Return (X, Y) of the center of cell containing provided text 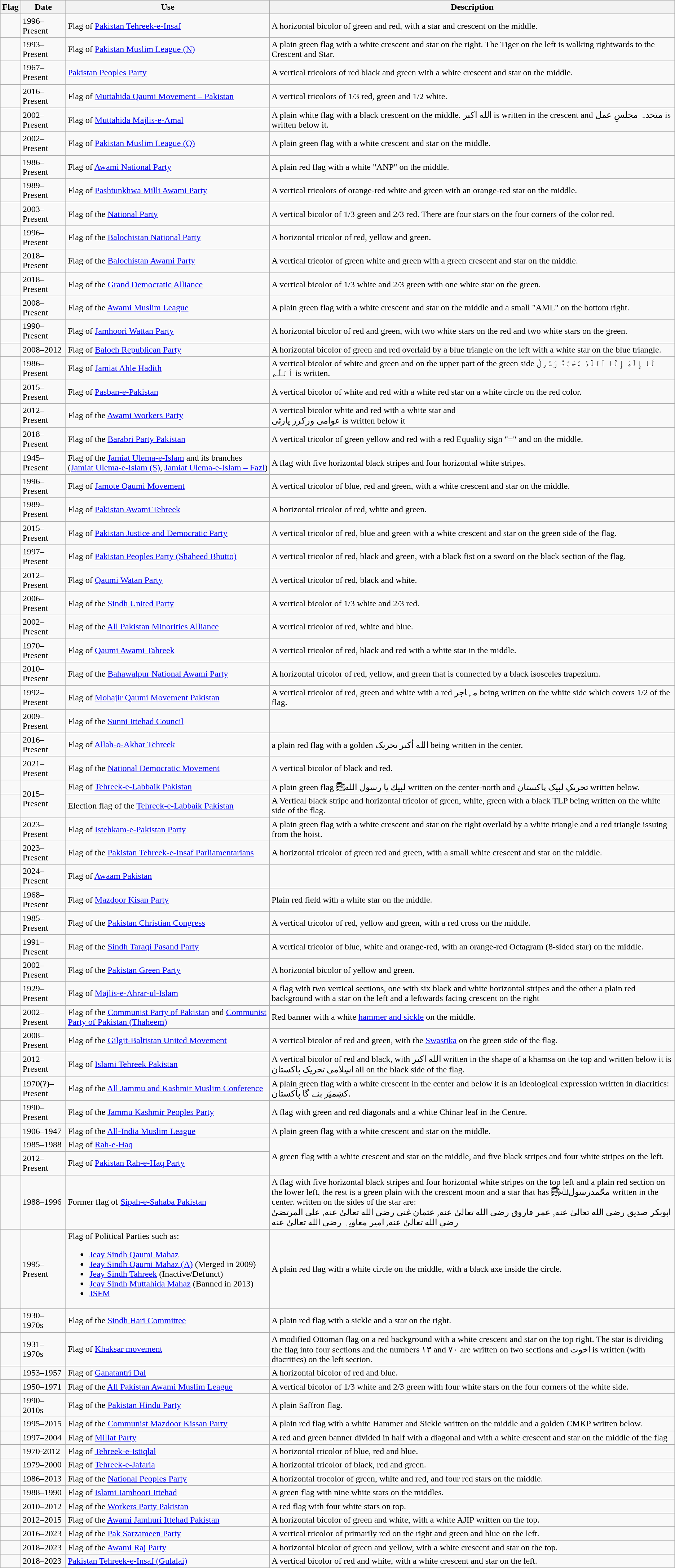
A vertical bicolor white and red with a white star andعوامی ورکرز پارٹی is written below it (472, 415)
1968–Present (43, 900)
Flag of the All-India Muslim League (168, 1131)
Flag of Islami Jamhoori Ittehad (168, 1492)
A green flag with a white crescent and star on the middle, and five black stripes and four white stripes on the left. (472, 1156)
A plain red flag with a white circle on the middle, with a black axe inside the circle. (472, 1269)
A vertical tricolor of red, white and blue. (472, 626)
A vertical tricolor of primarily red on the right and green and blue on the left. (472, 1533)
A vertical bicolor of red and white, with a white crescent and star on the left. (472, 1561)
Flag of the Sindh Hari Committee (168, 1321)
2016–2023 (43, 1533)
A vertical tricolor of red, black and green, with a black fist on a sword on the black section of the flag. (472, 557)
Flag of the Sindh Taraqi Pasand Party (168, 947)
A plain red flag with a sickle and a star on the right. (472, 1321)
1953–1957 (43, 1373)
A vertical tricolor of red, yellow and green, with a red cross on the middle. (472, 923)
2012–2015 (43, 1520)
2008–2012 (43, 350)
Flag of the Pakistan Hindu Party (168, 1405)
A vertical tricolor of green yellow and red with a red Equality sign "=" and on the middle. (472, 439)
Flag of the Gilgit-Baltistan United Movement (168, 1040)
Flag of the Awami Raj Party (168, 1547)
Flag of Qaumi Awami Tahreek (168, 650)
A horizontal bicolor of red and blue. (472, 1373)
a plain red flag with a golden الله أكبر تحریک being written in the center. (472, 745)
Flag of the Communist Mazdoor Kissan Party (168, 1424)
A vertical bicolor of white and green and on the upper part of the green side لَا إِلَٰهَ إِلَّا ٱللَّٰهُ مُحَمَّدٌ رَسُولُ ٱللَّٰهِ‎ is written. (472, 368)
Flag of Jamhoori Wattan Party (168, 331)
Flag of Pakistan Peoples Party (Shaheed Bhutto) (168, 557)
A horizontal bicolor of green and yellow, with a white crescent and star on the top. (472, 1547)
Flag of Rah-e-Haq (168, 1144)
1993–Present (43, 49)
Plain red field with a white star on the middle. (472, 900)
Flag of Pakistan Awami Tehreek (168, 510)
Flag of the Workers Party Pakistan (168, 1506)
A vertical tricolor of blue, white and orange-red, with an orange-red Octagram (8-sided star) on the middle. (472, 947)
Flag of Khaksar movement (168, 1349)
A vertical bicolor of white and red with a white red star on a white circle on the red color. (472, 391)
A plain green flag with a white crescent and star on the right overlaid by a white triangle and a red triangle issuing from the hoist. (472, 829)
A vertical tricolor of blue, red and green, with a white crescent and star on the middle. (472, 486)
Flag of Qaumi Watan Party (168, 580)
1988–1996 (43, 1202)
1995–2015 (43, 1424)
A horizontal bicolor of red and green, with two white stars on the red and two white stars on the green. (472, 331)
1990–2010s (43, 1405)
2024–Present (43, 876)
A red and green banner divided in half with a diagonal and with a white crescent and star on the middle of the flag (472, 1438)
A horizontal tricolor of black, red and green. (472, 1465)
Flag of Tehreek-e-Jafaria (168, 1465)
Flag of Baloch Republican Party (168, 350)
A plain green flag with a white crescent and star on the middle and a small "AML" on the bottom right. (472, 308)
Flag of the Barabri Party Pakistan (168, 439)
Flag of Pakistan Muslim League (N) (168, 49)
Flag of the Sindh United Party (168, 603)
A plain green flag لبيك يا رسول اللهﷺ written on the center-north and تحریکِ لبیک پاکستان written below. (472, 787)
Description (472, 7)
1970(?)–Present (43, 1089)
Flag of the Communist Party of Pakistan and Communist Party of Pakistan (Thaheem) (168, 1016)
A vertical tricolor of red, green and white with a red مہاجر being written on the white side which covers 1/2 of the flag. (472, 698)
Flag of the Pakistan Tehreek-e-Insaf Parliamentarians (168, 853)
Flag of the National Peoples Party (168, 1479)
Flag of Pasban-e-Pakistan (168, 391)
Flag of Jamiat Ahle Hadith (168, 368)
Flag (10, 7)
A plain white flag with a black crescent on the middle. الله اكبر is written in the crescent and متحدہ مجلسِ عمل is written below it. (472, 120)
Flag of Allah-o-Akbar Tehreek (168, 745)
Flag of the Awami Jamhuri Ittehad Pakistan (168, 1520)
A vertical tricolor of red, blue and green with a white crescent and star on the green side of the flag. (472, 533)
1986–2013 (43, 1479)
Flag of Ganatantri Dal (168, 1373)
Use (168, 7)
A horizontal bicolor of green and white, with a white AJIP written on the top. (472, 1520)
A vertical tricolors of 1/3 red, green and 1/2 white. (472, 96)
Flag of Pakistan Muslim League (Q) (168, 143)
Date (43, 7)
A vertical tricolor of red, black and red with a white star in the middle. (472, 650)
Pakistan Peoples Party (168, 73)
Flag of Mazdoor Kisan Party (168, 900)
1991–Present (43, 947)
A vertical bicolor of 1/3 white and 2/3 green with one white star on the green. (472, 284)
A horizontal trocolor of green, white and red, and four red stars on the middle. (472, 1479)
1988–1990 (43, 1492)
Flag of the Sunni Ittehad Council (168, 721)
1970–Present (43, 650)
Flag of Jamote Qaumi Movement (168, 486)
1929–Present (43, 993)
A flag with five horizontal black stripes and four horizontal white stripes. (472, 463)
1950–1971 (43, 1387)
A vertical bicolor of red and green, with the Swastika on the green side of the flag. (472, 1040)
Flag of Pakistan Tehreek-e-Insaf (168, 26)
Flag of the All Pakistan Minorities Alliance (168, 626)
1930–1970s (43, 1321)
2010–Present (43, 674)
Flag of the Grand Democratic Alliance (168, 284)
Flag of the Pakistan Christian Congress (168, 923)
Flag of Istehkam-e-Pakistan Party (168, 829)
A vertical bicolor of 1/3 green and 2/3 red. There are four stars on the four corners of the color red. (472, 214)
1906–1947 (43, 1131)
1970-2012 (43, 1451)
1997–Present (43, 557)
A vertical tricolor of red, black and white. (472, 580)
Election flag of the Tehreek-e-Labbaik Pakistan (168, 806)
Flag of Islami Tehreek Pakistan (168, 1064)
1985–Present (43, 923)
Flag of the National Party (168, 214)
A horizontal bicolor of yellow and green. (472, 970)
A vertical bicolor of black and red. (472, 768)
A vertical tricolor of green white and green with a green crescent and star on the middle. (472, 261)
Flag of the All Jammu and Kashmir Muslim Conference (168, 1089)
A flag with green and red diagonals and a white Chinar leaf in the Centre. (472, 1112)
A horizontal bicolor of green and red, with a star and crescent on the middle. (472, 26)
Flag of the Jamiat Ulema-e-Islam and its branches (Jamiat Ulema-e-Islam (S), Jamiat Ulema-e-Islam – Fazl) (168, 463)
A plain red flag with a white "ANP" on the middle. (472, 167)
A horizontal tricolor of red, yellow and green. (472, 237)
Flag of Pakistan Justice and Democratic Party (168, 533)
2021–Present (43, 768)
A plain green flag with a white crescent and star on the right. The Tiger on the left is walking rightwards to the Crescent and Star. (472, 49)
Former flag of Sipah-e-Sahaba Pakistan (168, 1202)
Flag of Majlis-e-Ahrar-ul-Islam (168, 993)
A red flag with four white stars on top. (472, 1506)
A horizontal tricolor of green red and green, with a small white crescent and star on the middle. (472, 853)
1997–2004 (43, 1438)
Flag of the Awami Muslim League (168, 308)
2003–Present (43, 214)
A vertical tricolors of orange-red white and green with an orange-red star on the middle. (472, 190)
Flag of the National Democratic Movement (168, 768)
1985–1988 (43, 1144)
Flag of the Pak Sarzameen Party (168, 1533)
Flag of the Jammu Kashmir Peoples Party (168, 1112)
Red banner with a white hammer and sickle on the middle. (472, 1016)
A plain red flag with a white Hammer and Sickle written on the middle and a golden CMKP written below. (472, 1424)
A vertical tricolors of red black and green with a white crescent and star on the middle. (472, 73)
Flag of the Balochistan Awami Party (168, 261)
A horizontal tricolor of red, white and green. (472, 510)
1995–Present (43, 1269)
A green flag with nine white stars on the middles. (472, 1492)
A Vertical black stripe and horizontal tricolor of green, white, green with a black TLP being written on the white side of the flag. (472, 806)
2010–2012 (43, 1506)
Flag of the Bahawalpur National Awami Party (168, 674)
1979–2000 (43, 1465)
A horizontal bicolor of green and red overlaid by a blue triangle on the left with a white star on the blue triangle. (472, 350)
Flag of the All Pakistan Awami Muslim League (168, 1387)
Flag of Muttahida Majlis-e-Amal (168, 120)
A plain green flag with a white crescent in the center and below it is an ideological expression written in diacritics: کشِمیَر بنے گا پاَکستان. (472, 1089)
2009–Present (43, 721)
A vertical bicolor of 1/3 white and 2/3 red. (472, 603)
A plain Saffron flag. (472, 1405)
2006–Present (43, 603)
Flag of Tehreek-e-Labbaik Pakistan (168, 787)
Pakistan Tehreek-e-Insaf (Gulalai) (168, 1561)
Flag of Tehreek-e-Istiqlal (168, 1451)
Flag of Awaam Pakistan (168, 876)
Flag of the Balochistan National Party (168, 237)
1967–Present (43, 73)
1931–1970s (43, 1349)
Flag of Mohajir Qaumi Movement Pakistan (168, 698)
Flag of the Pakistan Green Party (168, 970)
Flag of Pashtunkhwa Milli Awami Party (168, 190)
Flag of Millat Party (168, 1438)
Flag of Pakistan Rah-e-Haq Party (168, 1163)
1992–Present (43, 698)
A vertical bicolor of 1/3 white and 2/3 green with four white stars on the four corners of the white side. (472, 1387)
Flag of the Awami Workers Party (168, 415)
1945–Present (43, 463)
A horizontal tricolor of red, yellow, and green that is connected by a black isosceles trapezium. (472, 674)
Flag of Muttahida Qaumi Movement – Pakistan (168, 96)
Flag of Awami National Party (168, 167)
A horizontal tricolor of blue, red and blue. (472, 1451)
